Pinpoint the cell where the given text exists, returning its [X, Y] midpoint coordinate. 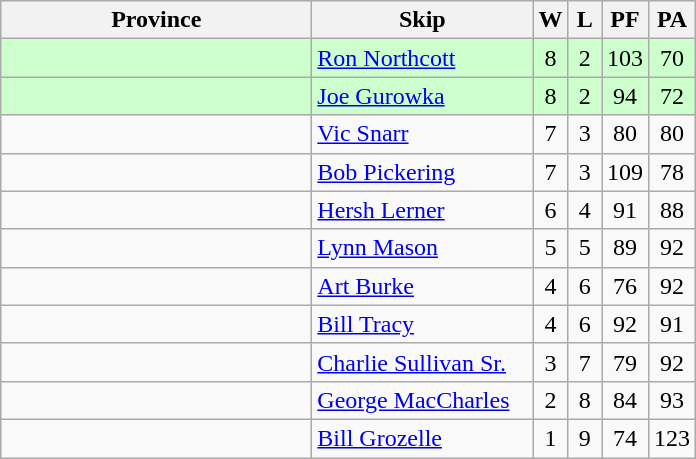
78 [672, 172]
93 [672, 400]
PA [672, 20]
79 [626, 362]
109 [626, 172]
72 [672, 96]
76 [626, 286]
123 [672, 438]
Charlie Sullivan Sr. [422, 362]
Bill Tracy [422, 324]
94 [626, 96]
Bob Pickering [422, 172]
George MacCharles [422, 400]
Skip [422, 20]
74 [626, 438]
9 [585, 438]
L [585, 20]
84 [626, 400]
Art Burke [422, 286]
Vic Snarr [422, 134]
W [550, 20]
89 [626, 248]
88 [672, 210]
1 [550, 438]
Province [156, 20]
Ron Northcott [422, 58]
Lynn Mason [422, 248]
Hersh Lerner [422, 210]
103 [626, 58]
Bill Grozelle [422, 438]
PF [626, 20]
Joe Gurowka [422, 96]
70 [672, 58]
